For the text-containing cell, return its midpoint in [x, y] coordinate format. 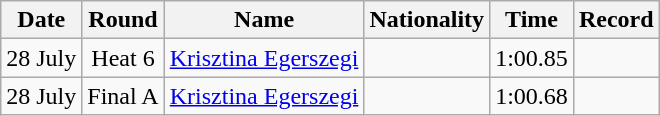
Final A [123, 96]
Nationality [427, 20]
Round [123, 20]
Time [532, 20]
1:00.85 [532, 58]
1:00.68 [532, 96]
Name [264, 20]
Heat 6 [123, 58]
Date [42, 20]
Record [616, 20]
